Output the (X, Y) coordinate of the center of the cell containing the given text.  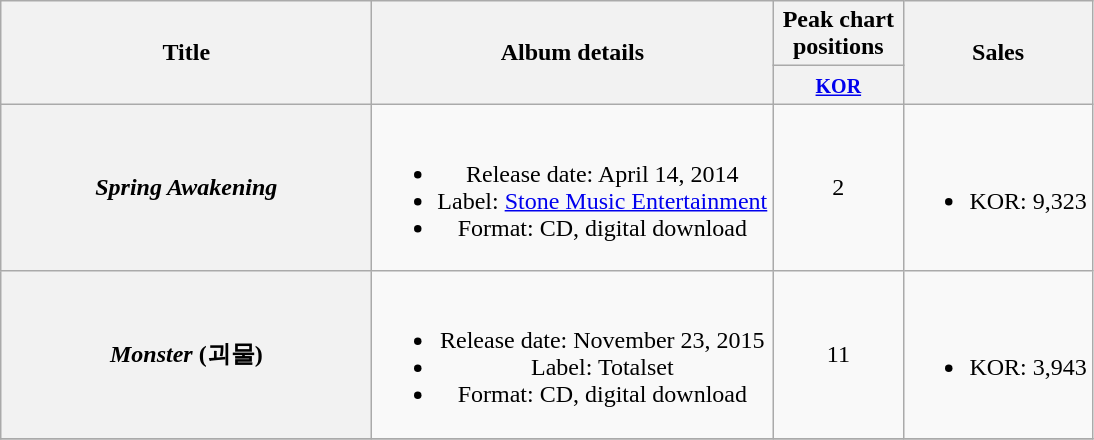
11 (838, 354)
Title (186, 52)
Monster (괴물) (186, 354)
Sales (998, 52)
Spring Awakening (186, 188)
Release date: November 23, 2015Label: TotalsetFormat: CD, digital download (572, 354)
KOR (838, 85)
Peak chart positions (838, 34)
2 (838, 188)
KOR: 3,943 (998, 354)
Album details (572, 52)
Release date: April 14, 2014Label: Stone Music EntertainmentFormat: CD, digital download (572, 188)
KOR: 9,323 (998, 188)
